Provide the (X, Y) coordinate of the cell's center where the given text is located.  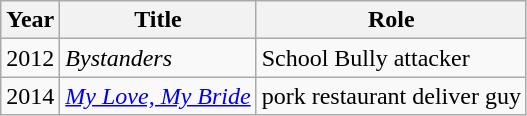
My Love, My Bride (158, 96)
Year (30, 20)
Role (391, 20)
Title (158, 20)
School Bully attacker (391, 58)
pork restaurant deliver guy (391, 96)
Bystanders (158, 58)
2014 (30, 96)
2012 (30, 58)
